Determine the (X, Y) coordinate at the center of the cell enclosing the given text.  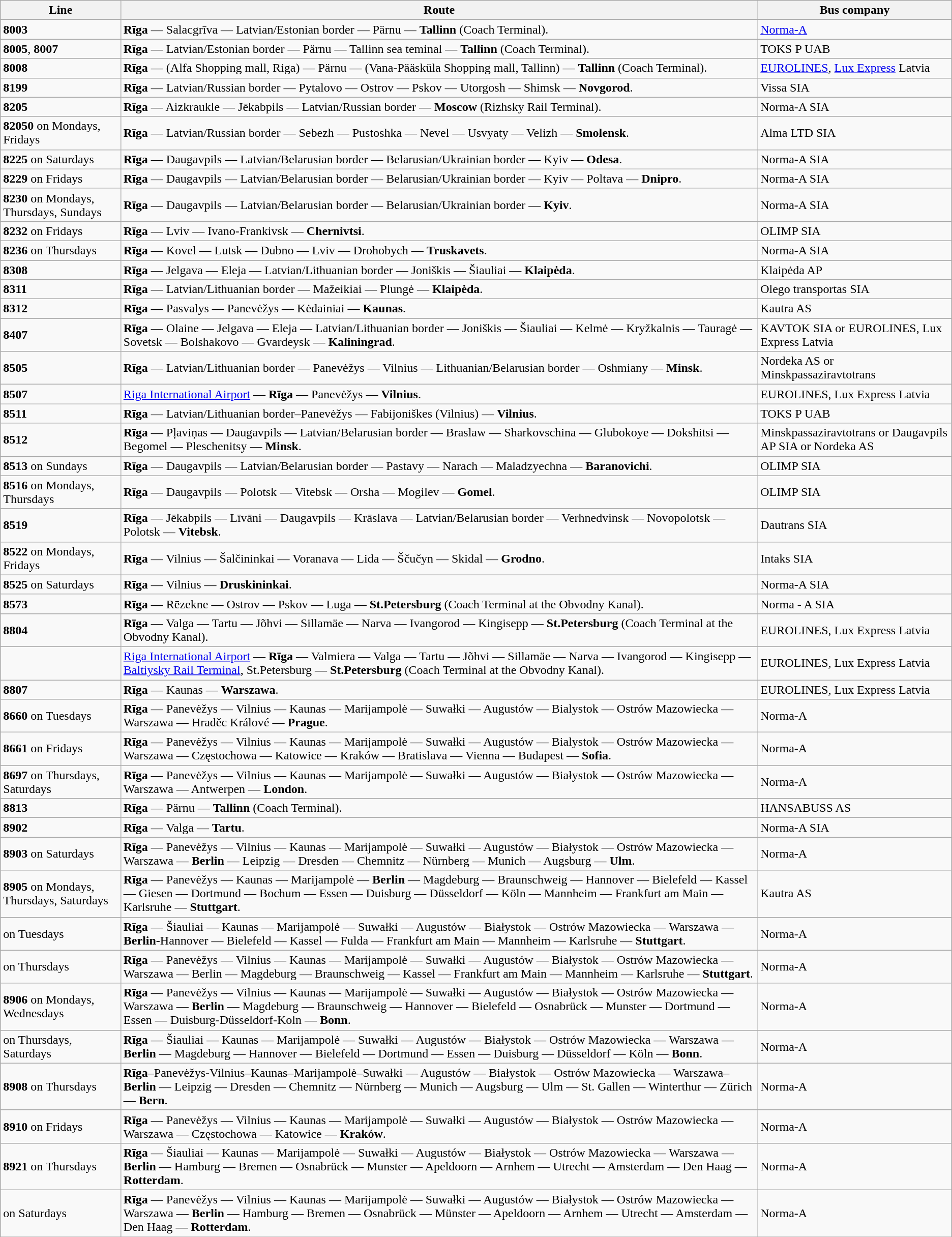
8908 on Thursdays (61, 1086)
Rīga — Pasvalys — Panevėžys — Kėdainiai — Kaunas. (439, 309)
Bus company (855, 10)
Rīga — Vilnius — Druskininkai. (439, 584)
8407 (61, 335)
8505 (61, 368)
Rīga — Daugavpils — Latvian/Belarusian border — Belarusian/Ukrainian border — Kyiv — Odesa. (439, 159)
Rīga — Rēzekne — Ostrov — Pskov — Luga — St.Petersburg (Coach Terminal at the Obvodny Kanal). (439, 604)
8225 on Saturdays (61, 159)
Rīga — Latvian/Lithuanian border — Mažeikiai — Plungė — Klaipėda. (439, 289)
Rīga — Jēkabpils — Līvāni — Daugavpils — Krāslava — Latvian/Belarusian border — Verhnedvinsk — Novopolotsk — Polotsk — Vitebsk. (439, 525)
Rīga — Latvian/Estonian border — Pärnu — Tallinn sea teminal — Tallinn (Coach Terminal). (439, 49)
8910 on Fridays (61, 1126)
Rīga — Lviv — Ivano-Frankivsk — Chernivtsi. (439, 231)
8230 on Mondays, Thursdays, Sundays (61, 204)
Rīga — Latvian/Russian border — Sebezh — Pustoshka — Nevel — Usvyaty — Velizh — Smolensk. (439, 133)
8807 (61, 689)
8516 on Mondays, Thursdays (61, 492)
Rīga — Daugavpils — Latvian/Belarusian border — Pastavy — Narach — Maladzyechna — Baranovichi. (439, 466)
Rīga — Jelgava — Eleja — Latvian/Lithuanian border — Joniškis — Šiauliai — Klaipėda. (439, 270)
Norma - A SIA (855, 604)
Minskpassaziravtotrans or Daugavpils AP SIA or Nordeka AS (855, 439)
Rīga — Latvian/Lithuanian border–Panevėžys — Fabijoniškes (Vilnius) — Vilnius. (439, 414)
8525 on Saturdays (61, 584)
Intaks SIA (855, 558)
KAVTOK SIA or EUROLINES, Lux Express Latvia (855, 335)
8804 (61, 630)
8921 on Thursdays (61, 1166)
8573 (61, 604)
8697 on Thursdays, Saturdays (61, 782)
Rīga — (Alfa Shopping mall, Riga) — Pärnu — (Vana-Pääsküla Shopping mall, Tallinn) — Tallinn (Coach Terminal). (439, 68)
HANSABUSS AS (855, 808)
Olego transportas SIA (855, 289)
Rīga — Salacgrīva — Latvian/Estonian border — Pärnu — Tallinn (Coach Terminal). (439, 30)
Rīga — Latvian/Russian border — Pytalovo — Ostrov — Pskov — Utorgosh — Shimsk — Novgorod. (439, 87)
Rīga — Panevėžys — Vilnius — Kaunas — Marijampolė — Suwałki — Augustów — Bialystok — Ostrów Mazowiecka — Warszawa — Hraděc Králové — Prague. (439, 716)
8511 (61, 414)
Rīga — Aizkraukle — Jēkabpils — Latvian/Russian border — Moscow (Rizhsky Rail Terminal). (439, 107)
Rīga — Valga — Tartu. (439, 828)
Route (439, 10)
8003 (61, 30)
8312 (61, 309)
Rīga — Pļaviņas — Daugavpils — Latvian/Belarusian border — Braslaw — Sharkovschina — Glubokoye — Dokshitsi — Begomel — Pleschenitsy — Minsk. (439, 439)
on Thursdays (61, 966)
8008 (61, 68)
8903 on Saturdays (61, 853)
Nordeka AS or Minskpassaziravtotrans (855, 368)
8236 on Thursdays (61, 250)
8005, 8007 (61, 49)
8522 on Mondays, Fridays (61, 558)
Vissa SIA (855, 87)
Rīga — Latvian/Lithuanian border — Panevėžys — Vilnius — Lithuanian/Belarusian border — Oshmiany — Minsk. (439, 368)
8512 (61, 439)
Rīga — Daugavpils — Polotsk — Vitebsk — Orsha — Mogilev — Gomel. (439, 492)
Rīga — Panevėžys — Vilnius — Kaunas — Marijampolė — Suwałki — Augustów — Białystok — Ostrów Mazowiecka — Warszawa — Częstochowa — Katowice — Kraków. (439, 1126)
8813 (61, 808)
Line (61, 10)
Rīga — Vilnius — Šalčininkai — Voranava — Lida — Ščučyn — Skidal — Grodno. (439, 558)
8311 (61, 289)
8199 (61, 87)
Rīga — Pärnu — Tallinn (Coach Terminal). (439, 808)
Rīga — Daugavpils — Latvian/Belarusian border — Belarusian/Ukrainian border — Kyiv. (439, 204)
Rīga — Valga — Tartu — Jõhvi — Sillamäe — Narva — Ivangorod — Kingisepp — St.Petersburg (Coach Terminal at the Obvodny Kanal). (439, 630)
8232 on Fridays (61, 231)
Klaipėda AP (855, 270)
8308 (61, 270)
8205 (61, 107)
on Tuesdays (61, 934)
8513 on Sundays (61, 466)
Rīga — Kovel — Lutsk — Dubno — Lviv — Drohobych — Truskavets. (439, 250)
Riga International Airport — Rīga — Panevėžys — Vilnius. (439, 394)
8660 on Tuesdays (61, 716)
8906 on Mondays, Wednesdays (61, 1007)
8519 (61, 525)
Rīga — Panevėžys — Vilnius — Kaunas — Marijampolė — Suwałki — Augustów — Białystok — Ostrów Mazowiecka — Warszawa — Antwerpen — London. (439, 782)
82050 on Mondays, Fridays (61, 133)
8905 on Mondays, Thursdays, Saturdays (61, 894)
8661 on Fridays (61, 749)
Alma LTD SIA (855, 133)
8902 (61, 828)
8507 (61, 394)
Rīga — Daugavpils — Latvian/Belarusian border — Belarusian/Ukrainian border — Kyiv — Poltava — Dnipro. (439, 179)
Rīga — Kaunas — Warszawa. (439, 689)
8229 on Fridays (61, 179)
on Saturdays (61, 1213)
Dautrans SIA (855, 525)
on Thursdays, Saturdays (61, 1047)
